Find where the given text appears and provide that cell's center as [X, Y] coordinate. 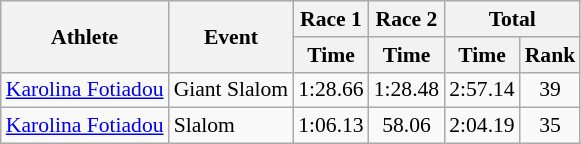
Rank [550, 55]
1:28.66 [330, 90]
Event [232, 36]
Race 2 [406, 19]
2:04.19 [482, 126]
Athlete [85, 36]
1:28.48 [406, 90]
Total [512, 19]
58.06 [406, 126]
39 [550, 90]
Giant Slalom [232, 90]
2:57.14 [482, 90]
1:06.13 [330, 126]
35 [550, 126]
Race 1 [330, 19]
Slalom [232, 126]
